Output the [x, y] coordinate of the center of the cell containing the given text.  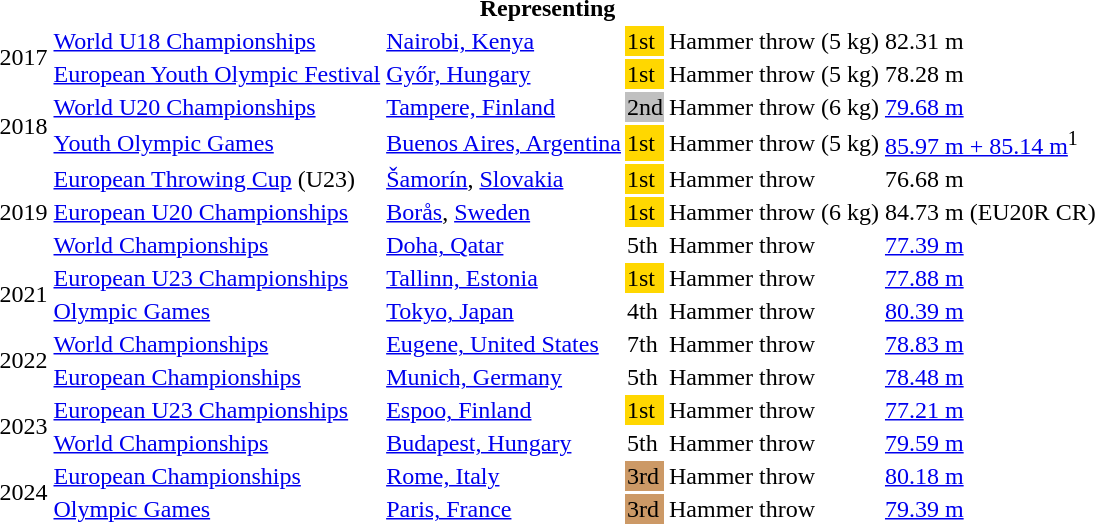
Paris, France [504, 509]
European U20 Championships [217, 212]
European Youth Olympic Festival [217, 74]
Šamorín, Slovakia [504, 179]
Doha, Qatar [504, 245]
2nd [646, 107]
4th [646, 311]
World U20 Championships [217, 107]
Győr, Hungary [504, 74]
Buenos Aires, Argentina [504, 143]
Munich, Germany [504, 377]
World U18 Championships [217, 41]
Borås, Sweden [504, 212]
7th [646, 344]
Tampere, Finland [504, 107]
Espoo, Finland [504, 410]
Budapest, Hungary [504, 443]
Tallinn, Estonia [504, 278]
Nairobi, Kenya [504, 41]
Youth Olympic Games [217, 143]
European Throwing Cup (U23) [217, 179]
Eugene, United States [504, 344]
Rome, Italy [504, 476]
Tokyo, Japan [504, 311]
